For the text-containing cell, return its midpoint in [X, Y] coordinate format. 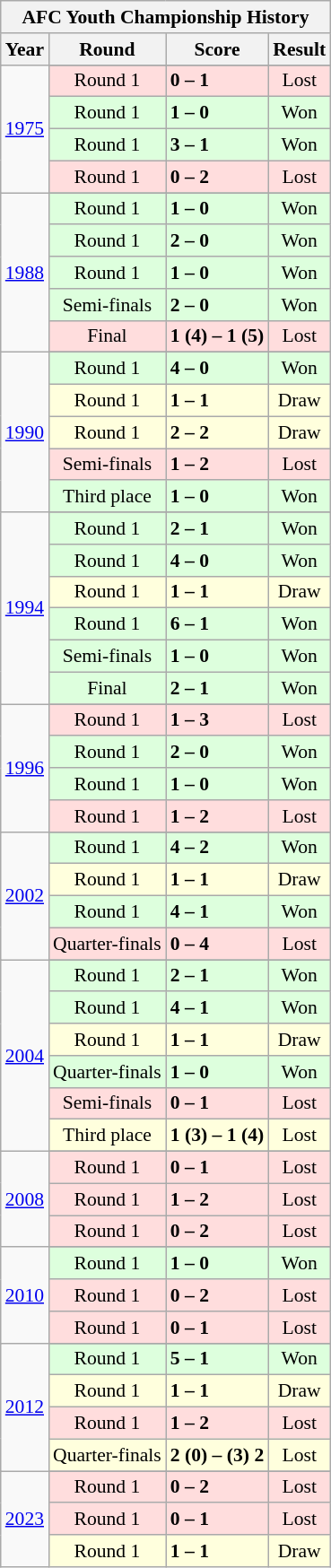
2002 [25, 895]
5 – 1 [217, 1359]
Round [108, 49]
Year [25, 49]
Score [217, 49]
2004 [25, 1056]
1996 [25, 768]
1990 [25, 432]
6 – 1 [217, 624]
1 – 3 [217, 720]
2023 [25, 1520]
2008 [25, 1200]
4 – 2 [217, 848]
3 – 1 [217, 145]
AFC Youth Championship History [165, 17]
2010 [25, 1295]
2012 [25, 1407]
1975 [25, 128]
1 (3) – 1 (4) [217, 1136]
1988 [25, 273]
2 – 2 [217, 432]
1 (4) – 1 (5) [217, 336]
Result [300, 49]
2 (0) – (3) 2 [217, 1455]
0 – 4 [217, 944]
1994 [25, 608]
